Identify which cell holds the provided text, then report its [x, y] central coordinate. 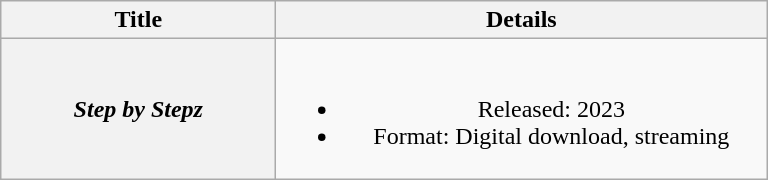
Step by Stepz [138, 109]
Released: 2023Format: Digital download, streaming [522, 109]
Title [138, 20]
Details [522, 20]
